Extract the [x, y] coordinate from the center of the cell holding the provided text.  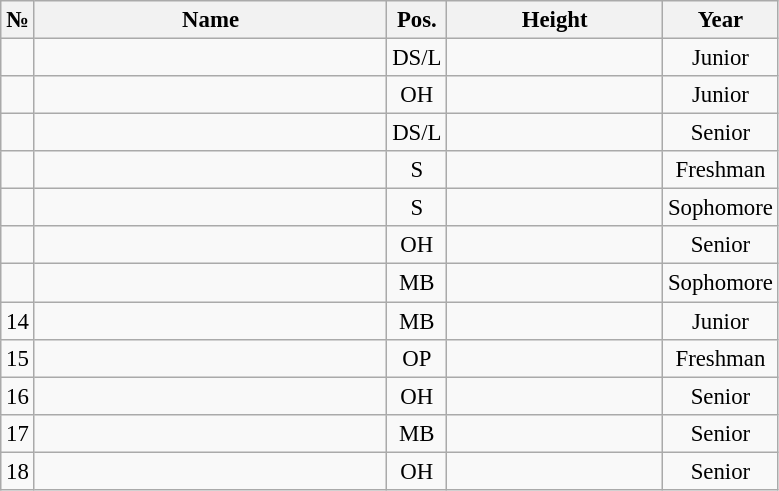
18 [18, 471]
17 [18, 433]
OP [417, 358]
Year [721, 20]
Pos. [417, 20]
14 [18, 321]
16 [18, 396]
15 [18, 358]
Height [555, 20]
Name [210, 20]
№ [18, 20]
